Find where the given text appears and provide that cell's center as (X, Y) coordinate. 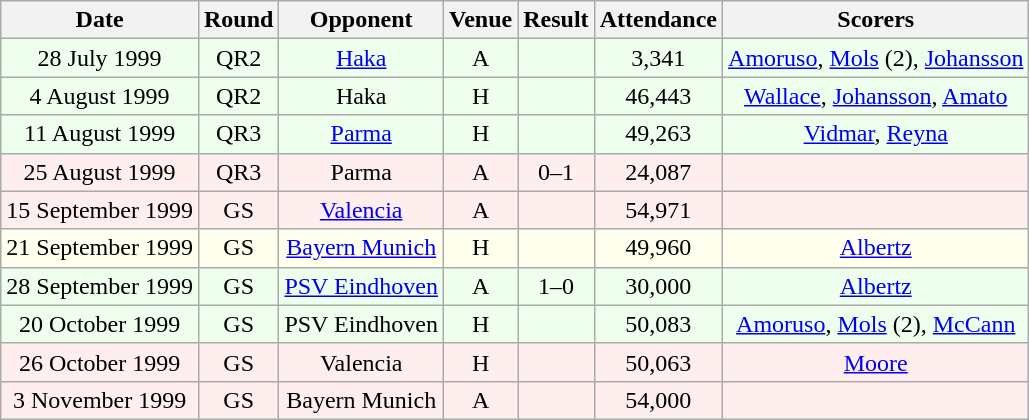
0–1 (556, 172)
54,000 (658, 400)
4 August 1999 (100, 96)
Round (238, 20)
Amoruso, Mols (2), McCann (876, 324)
11 August 1999 (100, 134)
28 September 1999 (100, 286)
Amoruso, Mols (2), Johansson (876, 58)
54,971 (658, 210)
Date (100, 20)
Wallace, Johansson, Amato (876, 96)
50,083 (658, 324)
46,443 (658, 96)
25 August 1999 (100, 172)
3 November 1999 (100, 400)
Moore (876, 362)
28 July 1999 (100, 58)
Vidmar, Reyna (876, 134)
3,341 (658, 58)
30,000 (658, 286)
1–0 (556, 286)
Attendance (658, 20)
Opponent (362, 20)
Scorers (876, 20)
Venue (481, 20)
26 October 1999 (100, 362)
Result (556, 20)
20 October 1999 (100, 324)
15 September 1999 (100, 210)
49,263 (658, 134)
24,087 (658, 172)
49,960 (658, 248)
50,063 (658, 362)
21 September 1999 (100, 248)
